Search for the cell housing the specified text and yield its (X, Y) center coordinate. 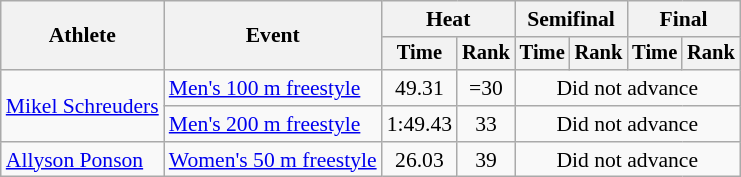
Mikel Schreuders (82, 106)
Event (273, 36)
=30 (486, 88)
1:49.43 (420, 124)
Final (683, 19)
33 (486, 124)
Heat (448, 19)
Semifinal (571, 19)
Men's 200 m freestyle (273, 124)
Athlete (82, 36)
Men's 100 m freestyle (273, 88)
49.31 (420, 88)
